Return the [X, Y] coordinate for the center point of the cell that contains the specified text.  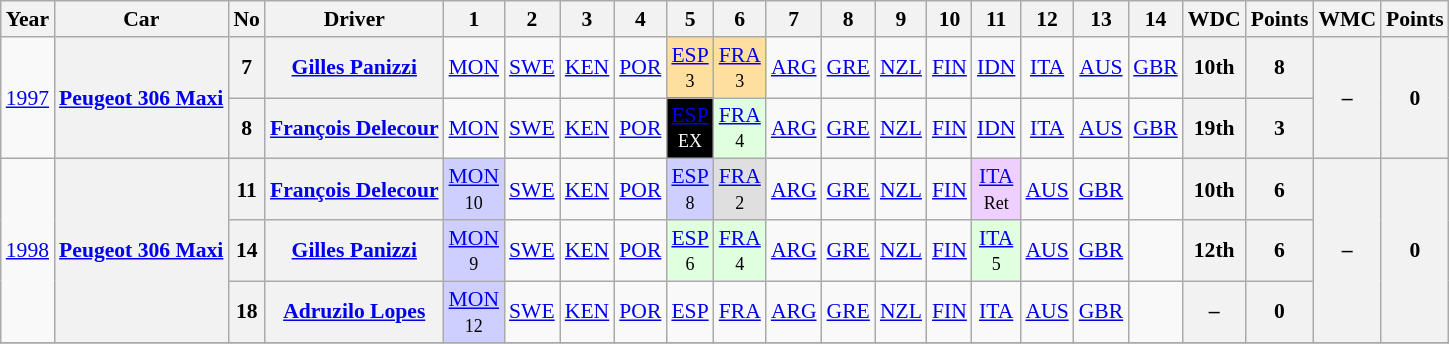
1 [474, 19]
Driver [354, 19]
18 [246, 312]
Year [28, 19]
Adruzilo Lopes [354, 312]
10 [950, 19]
1997 [28, 98]
MON10 [474, 190]
19th [1214, 128]
FRA2 [740, 190]
5 [690, 19]
MON9 [474, 250]
Car [141, 19]
WMC [1347, 19]
ESPEX [690, 128]
4 [640, 19]
13 [1102, 19]
1998 [28, 250]
9 [901, 19]
FRA [740, 312]
MON12 [474, 312]
12 [1046, 19]
ESP6 [690, 250]
ESP8 [690, 190]
WDC [1214, 19]
ITARet [996, 190]
ESP [690, 312]
12th [1214, 250]
2 [532, 19]
No [246, 19]
ESP3 [690, 68]
FRA3 [740, 68]
ITA5 [996, 250]
